From the cell containing the given text, extract its center point as [x, y] coordinate. 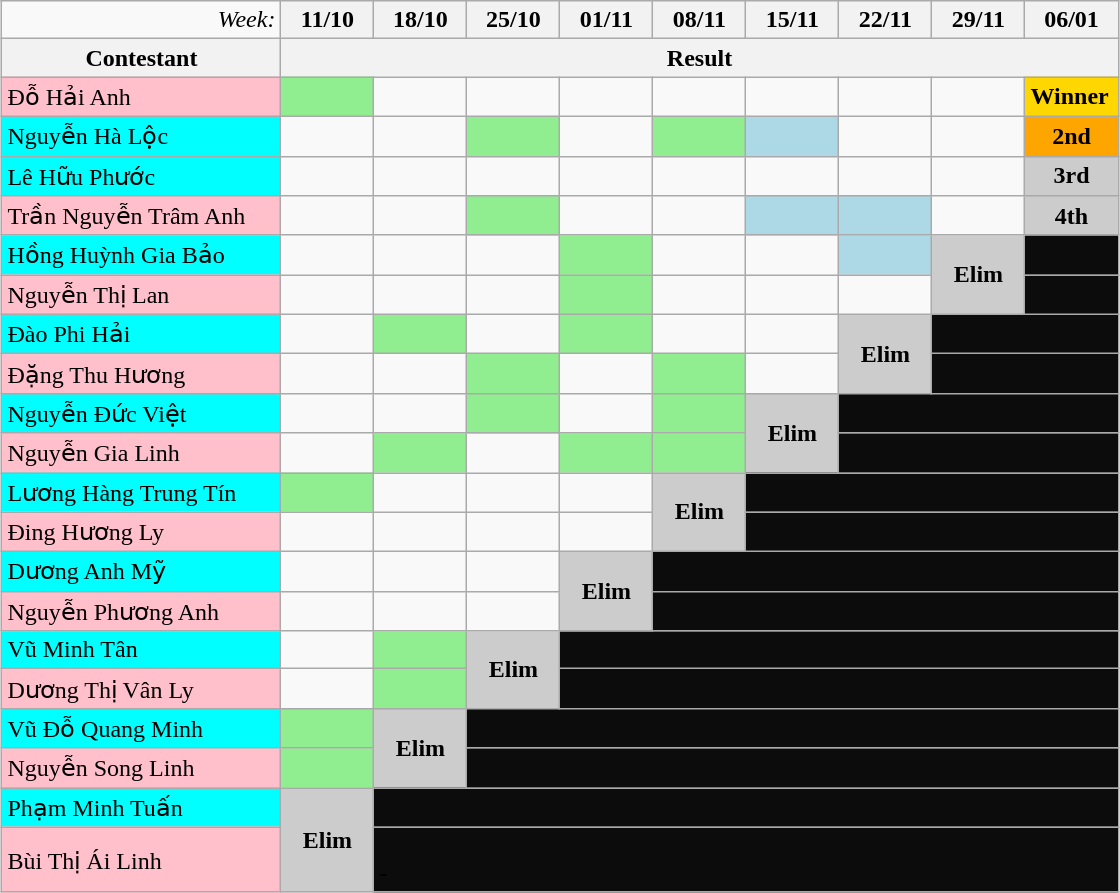
Winner [1072, 97]
- [746, 860]
Hồng Huỳnh Gia Bảo [142, 255]
Nguyễn Đức Việt [142, 413]
Đỗ Hải Anh [142, 97]
Nguyễn Thị Lan [142, 295]
01/11 [606, 20]
4th [1072, 216]
3rd [1072, 176]
Trần Nguyễn Trâm Anh [142, 216]
Đing Hương Ly [142, 532]
Bùi Thị Ái Linh [142, 860]
25/10 [514, 20]
Dương Anh Mỹ [142, 572]
Result [700, 58]
18/10 [420, 20]
Đặng Thu Hương [142, 374]
Đào Phi Hải [142, 334]
Lê Hữu Phước [142, 176]
2nd [1072, 136]
Vũ Minh Tân [142, 650]
Nguyễn Song Linh [142, 768]
Dương Thị Vân Ly [142, 689]
11/10 [328, 20]
Phạm Minh Tuấn [142, 808]
08/11 [700, 20]
22/11 [886, 20]
Nguyễn Gia Linh [142, 453]
Contestant [142, 58]
Vũ Đỗ Quang Minh [142, 728]
Lương Hàng Trung Tín [142, 492]
29/11 [978, 20]
06/01 [1072, 20]
Week: [142, 20]
Nguyễn Phương Anh [142, 611]
Nguyễn Hà Lộc [142, 136]
15/11 [792, 20]
